Extract the [X, Y] coordinate from the center of the cell holding the provided text.  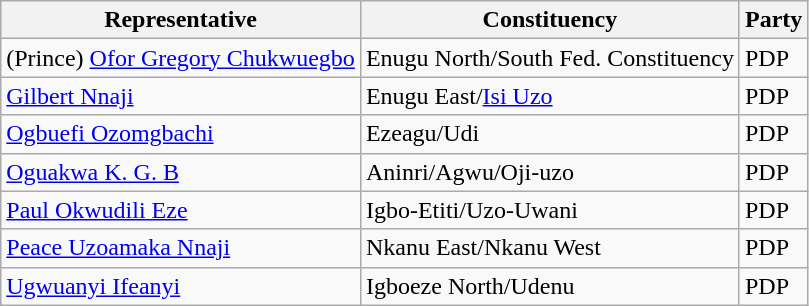
Ezeagu/Udi [550, 134]
Oguakwa K. G. B [181, 172]
Igboeze North/Udenu [550, 286]
Peace Uzoamaka Nnaji [181, 248]
Gilbert Nnaji [181, 96]
Enugu North/South Fed. Constituency [550, 58]
Constituency [550, 20]
Paul Okwudili Eze [181, 210]
Enugu East/Isi Uzo [550, 96]
Representative [181, 20]
Igbo-Etiti/Uzo-Uwani [550, 210]
(Prince) Ofor Gregory Chukwuegbo [181, 58]
Ogbuefi Ozomgbachi [181, 134]
Nkanu East/Nkanu West [550, 248]
Ugwuanyi Ifeanyi [181, 286]
Party [773, 20]
Aninri/Agwu/Oji-uzo [550, 172]
